Return the (X, Y) coordinate for the center point of the cell that contains the specified text.  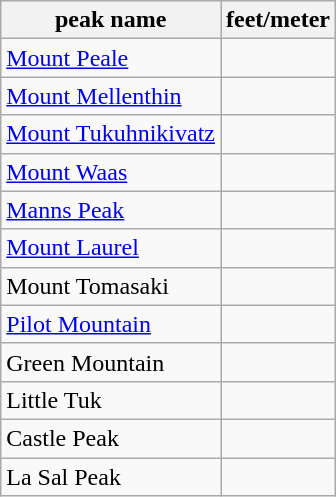
Green Mountain (111, 362)
Mount Tomasaki (111, 286)
Mount Peale (111, 58)
feet/meter (278, 20)
Manns Peak (111, 210)
Mount Waas (111, 172)
Mount Tukuhnikivatz (111, 134)
Mount Laurel (111, 248)
peak name (111, 20)
La Sal Peak (111, 477)
Little Tuk (111, 400)
Castle Peak (111, 438)
Pilot Mountain (111, 324)
Mount Mellenthin (111, 96)
